Extract the [X, Y] coordinate from the center of the cell holding the provided text.  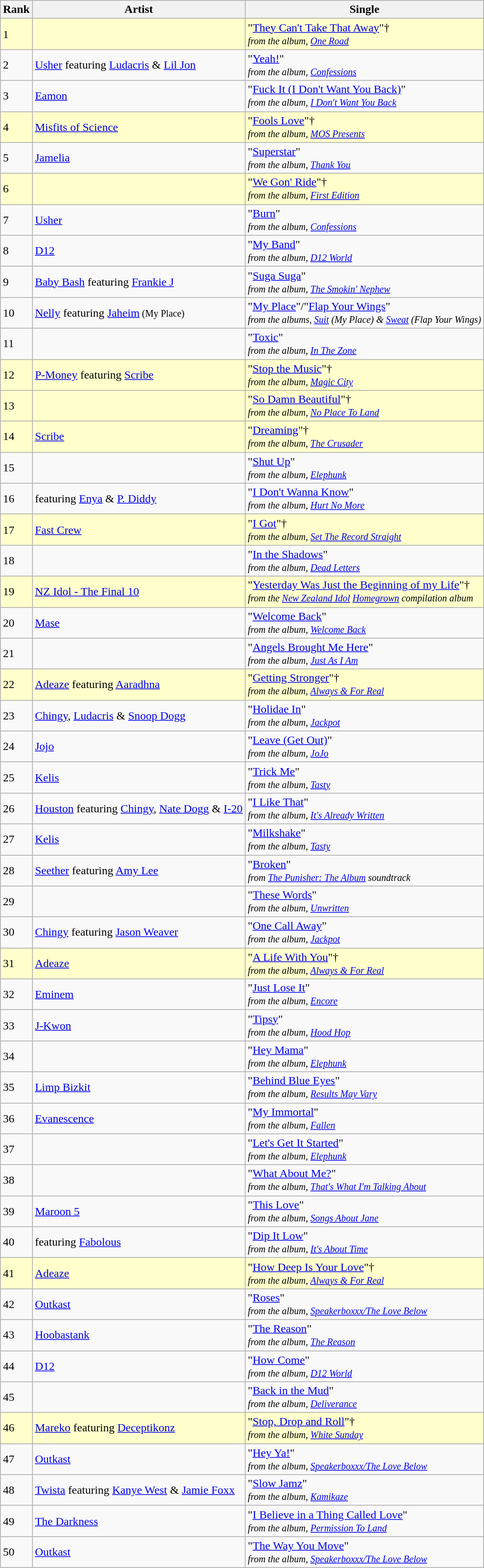
45 [16, 1397]
"Dip It Low" from the album, It's About Time [365, 1242]
19 [16, 591]
Jojo [139, 747]
27 [16, 839]
Nelly featuring Jaheim (My Place) [139, 312]
Scribe [139, 437]
Jamelia [139, 158]
47 [16, 1459]
Baby Bash featuring Frankie J [139, 282]
"Trick Me" from the album, Tasty [365, 777]
30 [16, 932]
5 [16, 158]
Houston featuring Chingy, Nate Dogg & I-20 [139, 809]
16 [16, 499]
J-Kwon [139, 1026]
"Shut Up" from the album, Elephunk [365, 468]
11 [16, 344]
39 [16, 1211]
"I Don't Wanna Know" from the album, Hurt No More [365, 499]
"Hey Ya!" from the album, Speakerboxxx/The Love Below [365, 1459]
"Holidae In" from the album, Jackpot [365, 715]
"I Got"† from the album, Set The Record Straight [365, 529]
12 [16, 374]
"In the Shadows" from the album, Dead Letters [365, 561]
Evanescence [139, 1118]
24 [16, 747]
"Slow Jamz" from the album, Kamikaze [365, 1490]
15 [16, 468]
"The Reason" from the album, The Reason [365, 1335]
13 [16, 406]
Seether featuring Amy Lee [139, 870]
9 [16, 282]
3 [16, 96]
Twista featuring Kanye West & Jamie Foxx [139, 1490]
"We Gon' Ride"† from the album, First Edition [365, 189]
Eminem [139, 994]
"Fuck It (I Don't Want You Back)" from the album, I Don't Want You Back [365, 96]
22 [16, 685]
"Tipsy" from the album, Hood Hop [365, 1026]
Mase [139, 623]
"Roses" from the album, Speakerboxxx/The Love Below [365, 1304]
Eamon [139, 96]
"Let's Get It Started" from the album, Elephunk [365, 1149]
33 [16, 1026]
42 [16, 1304]
"A Life With You"† from the album, Always & For Real [365, 964]
32 [16, 994]
"Just Lose It" from the album, Encore [365, 994]
Adeaze featuring Aaradhna [139, 685]
featuring Enya & P. Diddy [139, 499]
"Stop the Music"† from the album, Magic City [365, 374]
23 [16, 715]
"Milkshake" from the album, Tasty [365, 839]
31 [16, 964]
1 [16, 34]
37 [16, 1149]
"These Words" from the album, Unwritten [365, 902]
Rank [16, 10]
6 [16, 189]
"Toxic" from the album, In The Zone [365, 344]
"They Can't Take That Away"† from the album, One Road [365, 34]
Fast Crew [139, 529]
NZ Idol - The Final 10 [139, 591]
"How Come" from the album, D12 World [365, 1366]
The Darkness [139, 1521]
"How Deep Is Your Love"† from the album, Always & For Real [365, 1273]
"Welcome Back" from the album, Welcome Back [365, 623]
28 [16, 870]
"The Way You Move" from the album, Speakerboxxx/The Love Below [365, 1552]
Usher featuring Ludacris & Lil Jon [139, 65]
Limp Bizkit [139, 1088]
"My Band" from the album, D12 World [365, 250]
7 [16, 220]
Artist [139, 10]
Chingy, Ludacris & Snoop Dogg [139, 715]
26 [16, 809]
46 [16, 1428]
"So Damn Beautiful"† from the album, No Place To Land [365, 406]
"Behind Blue Eyes" from the album, Results May Vary [365, 1088]
25 [16, 777]
"One Call Away" from the album, Jackpot [365, 932]
41 [16, 1273]
44 [16, 1366]
featuring Fabolous [139, 1242]
"Stop, Drop and Roll"† from the album, White Sunday [365, 1428]
"Suga Suga" from the album, The Smokin' Nephew [365, 282]
2 [16, 65]
49 [16, 1521]
43 [16, 1335]
"My Immortal" from the album, Fallen [365, 1118]
35 [16, 1088]
38 [16, 1180]
"I Like That" from the album, It's Already Written [365, 809]
14 [16, 437]
Usher [139, 220]
"Hey Mama" from the album, Elephunk [365, 1056]
"Angels Brought Me Here" from the album, Just As I Am [365, 653]
Misfits of Science [139, 127]
Mareko featuring Deceptikonz [139, 1428]
21 [16, 653]
"Fools Love"† from the album, MOS Presents [365, 127]
34 [16, 1056]
"Leave (Get Out)" from the album, JoJo [365, 747]
"What About Me?" from the album, That's What I'm Talking About [365, 1180]
10 [16, 312]
"This Love" from the album, Songs About Jane [365, 1211]
"Back in the Mud" from the album, Deliverance [365, 1397]
40 [16, 1242]
"Getting Stronger"† from the album, Always & For Real [365, 685]
18 [16, 561]
8 [16, 250]
"I Believe in a Thing Called Love" from the album, Permission To Land [365, 1521]
17 [16, 529]
"Yeah!" from the album, Confessions [365, 65]
20 [16, 623]
Hoobastank [139, 1335]
Single [365, 10]
"Dreaming"† from the album, The Crusader [365, 437]
P-Money featuring Scribe [139, 374]
"Broken" from The Punisher: The Album soundtrack [365, 870]
29 [16, 902]
"Burn" from the album, Confessions [365, 220]
4 [16, 127]
"My Place"/"Flap Your Wings" from the albums, Suit (My Place) & Sweat (Flap Your Wings) [365, 312]
48 [16, 1490]
"Yesterday Was Just the Beginning of my Life"† from the New Zealand Idol Homegrown compilation album [365, 591]
Chingy featuring Jason Weaver [139, 932]
Maroon 5 [139, 1211]
50 [16, 1552]
36 [16, 1118]
"Superstar" from the album, Thank You [365, 158]
